Return (X, Y) of the center of cell containing provided text 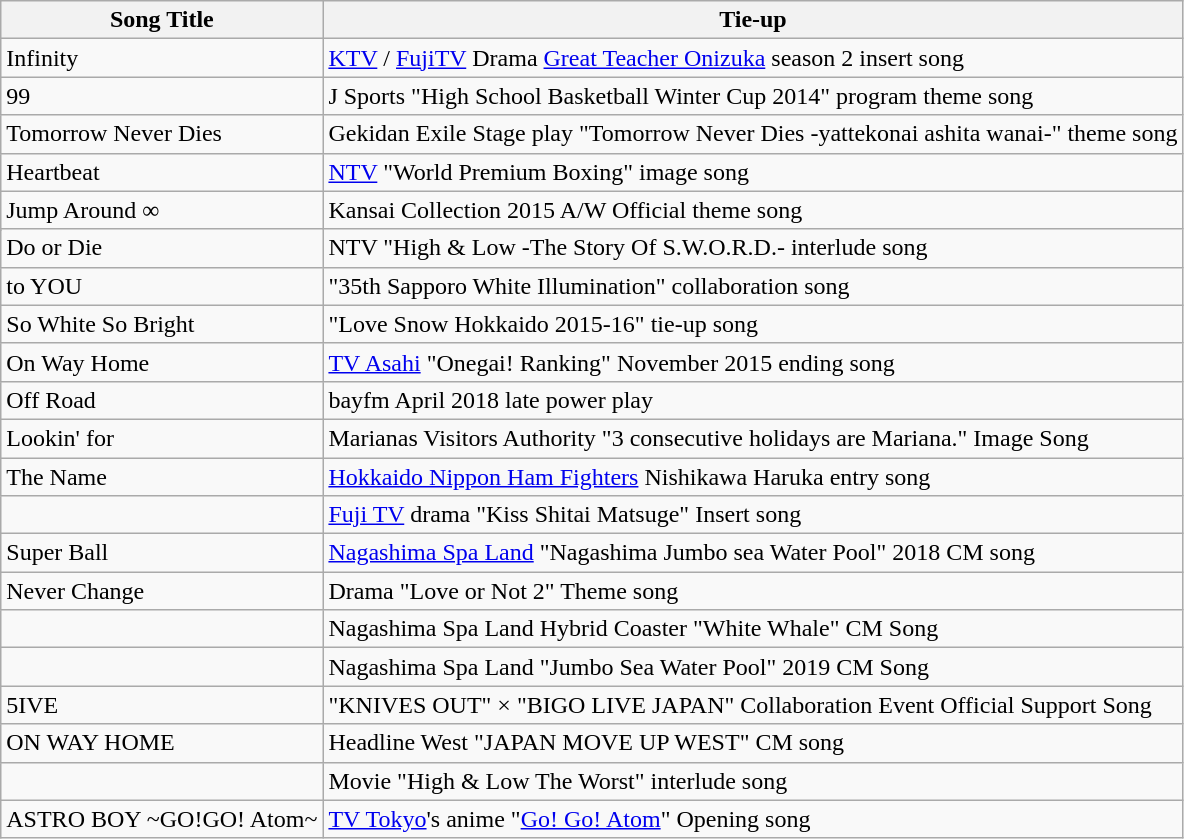
Marianas Visitors Authority "3 consecutive holidays are Mariana." Image Song (753, 438)
Infinity (162, 58)
"Love Snow Hokkaido 2015-16" tie-up song (753, 324)
J Sports "High School Basketball Winter Cup 2014" program theme song (753, 96)
Heartbeat (162, 172)
Hokkaido Nippon Ham Fighters Nishikawa Haruka entry song (753, 477)
5IVE (162, 705)
ON WAY HOME (162, 743)
Headline West "JAPAN MOVE UP WEST" CM song (753, 743)
Nagashima Spa Land "Jumbo Sea Water Pool" 2019 CM Song (753, 667)
"KNIVES OUT" × "BIGO LIVE JAPAN" Collaboration Event Official Support Song (753, 705)
Off Road (162, 400)
Super Ball (162, 553)
TV Tokyo's anime "Go! Go! Atom" Opening song (753, 819)
Nagashima Spa Land Hybrid Coaster "White Whale" CM Song (753, 629)
Nagashima Spa Land "Nagashima Jumbo sea Water Pool" 2018 CM song (753, 553)
NTV "World Premium Boxing" image song (753, 172)
So White So Bright (162, 324)
Drama "Love or Not 2" Theme song (753, 591)
99 (162, 96)
Fuji TV drama "Kiss Shitai Matsuge" Insert song (753, 515)
Gekidan Exile Stage play "Tomorrow Never Dies -yattekonai ashita wanai-" theme song (753, 134)
Jump Around ∞ (162, 210)
to YOU (162, 286)
"35th Sapporo White Illumination" collaboration song (753, 286)
Lookin' for (162, 438)
On Way Home (162, 362)
Never Change (162, 591)
Tie-up (753, 20)
Song Title (162, 20)
Tomorrow Never Dies (162, 134)
Kansai Collection 2015 A/W Official theme song (753, 210)
bayfm April 2018 late power play (753, 400)
ASTRO BOY ~GO!GO! Atom~ (162, 819)
Movie "High & Low The Worst" interlude song (753, 781)
KTV / FujiTV Drama Great Teacher Onizuka season 2 insert song (753, 58)
NTV "High & Low -The Story Of S.W.O.R.D.- interlude song (753, 248)
Do or Die (162, 248)
The Name (162, 477)
TV Asahi "Onegai! Ranking" November 2015 ending song (753, 362)
